Capture the cell that displays the provided text and extract its [X, Y] central coordinate. 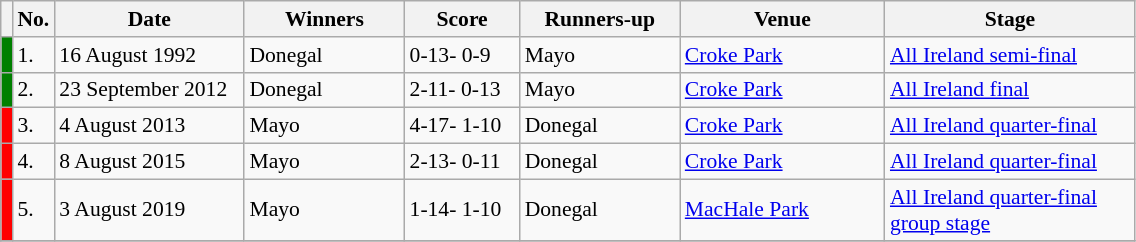
16 August 1992 [149, 55]
4. [33, 162]
1-14- 1-10 [462, 210]
23 September 2012 [149, 90]
1. [33, 55]
2. [33, 90]
4 August 2013 [149, 126]
Winners [324, 19]
Date [149, 19]
0-13- 0-9 [462, 55]
All Ireland quarter-final group stage [1010, 210]
5. [33, 210]
MacHale Park [782, 210]
3 August 2019 [149, 210]
2-11- 0-13 [462, 90]
Score [462, 19]
4-17- 1-10 [462, 126]
All Ireland final [1010, 90]
Stage [1010, 19]
No. [33, 19]
Venue [782, 19]
Runners-up [600, 19]
3. [33, 126]
8 August 2015 [149, 162]
All Ireland semi-final [1010, 55]
2-13- 0-11 [462, 162]
